Scan for the cell matching the given text and deliver its [x, y] coordinate at center. 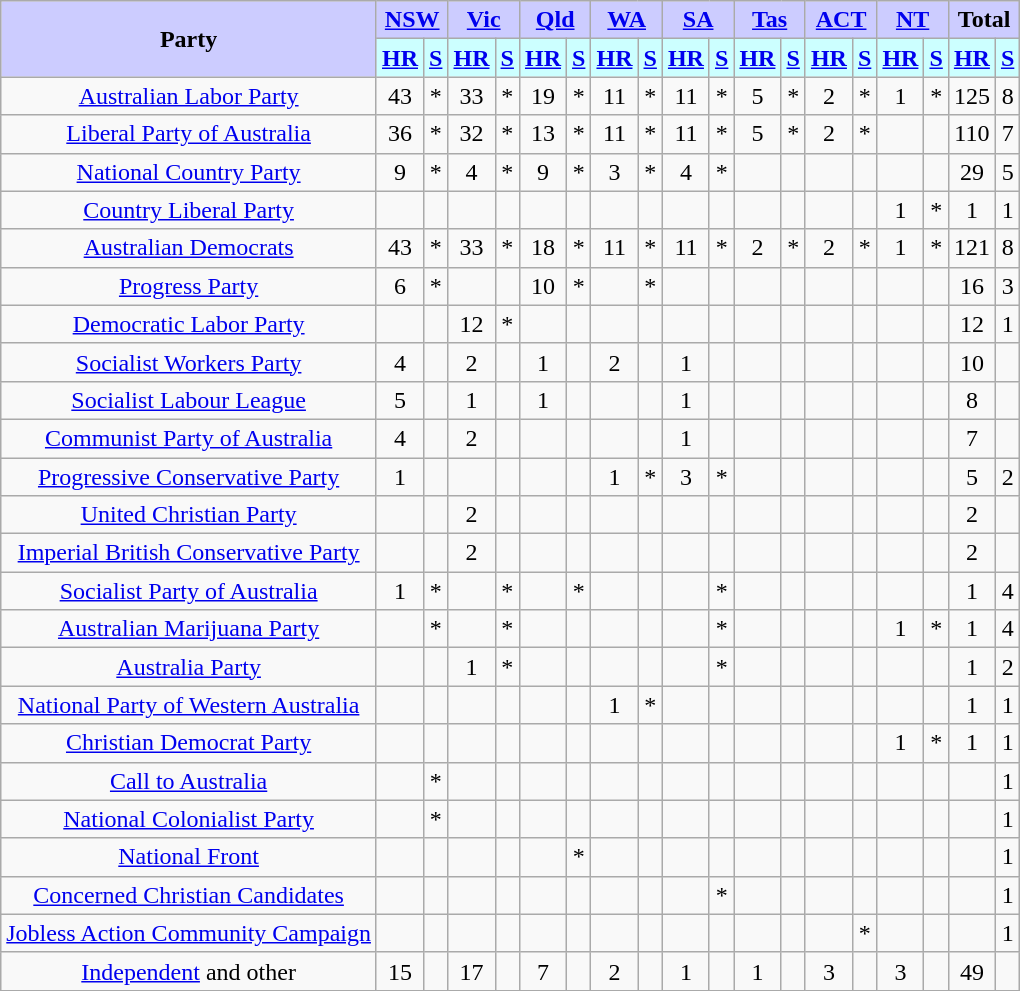
Socialist Labour League [189, 400]
121 [972, 248]
Socialist Workers Party [189, 362]
ACT [840, 20]
Australian Labor Party [189, 96]
Independent and other [189, 971]
NT [912, 20]
Tas [770, 20]
110 [972, 134]
29 [972, 172]
Progress Party [189, 286]
49 [972, 971]
19 [542, 96]
Progressive Conservative Party [189, 477]
National Party of Western Australia [189, 705]
Concerned Christian Candidates [189, 895]
Imperial British Conservative Party [189, 553]
Qld [554, 20]
36 [400, 134]
125 [972, 96]
18 [542, 248]
Democratic Labor Party [189, 324]
13 [542, 134]
Country Liberal Party [189, 210]
Total [984, 20]
Australian Marijuana Party [189, 629]
SA [698, 20]
Jobless Action Community Campaign [189, 933]
Christian Democrat Party [189, 743]
17 [472, 971]
National Country Party [189, 172]
Socialist Party of Australia [189, 591]
United Christian Party [189, 515]
Australian Democrats [189, 248]
National Colonialist Party [189, 819]
15 [400, 971]
32 [472, 134]
NSW [412, 20]
Call to Australia [189, 781]
16 [972, 286]
6 [400, 286]
Party [189, 39]
Liberal Party of Australia [189, 134]
Communist Party of Australia [189, 438]
Australia Party [189, 667]
National Front [189, 857]
WA [626, 20]
Vic [484, 20]
